Determine the [X, Y] coordinate at the center of the cell enclosing the given text.  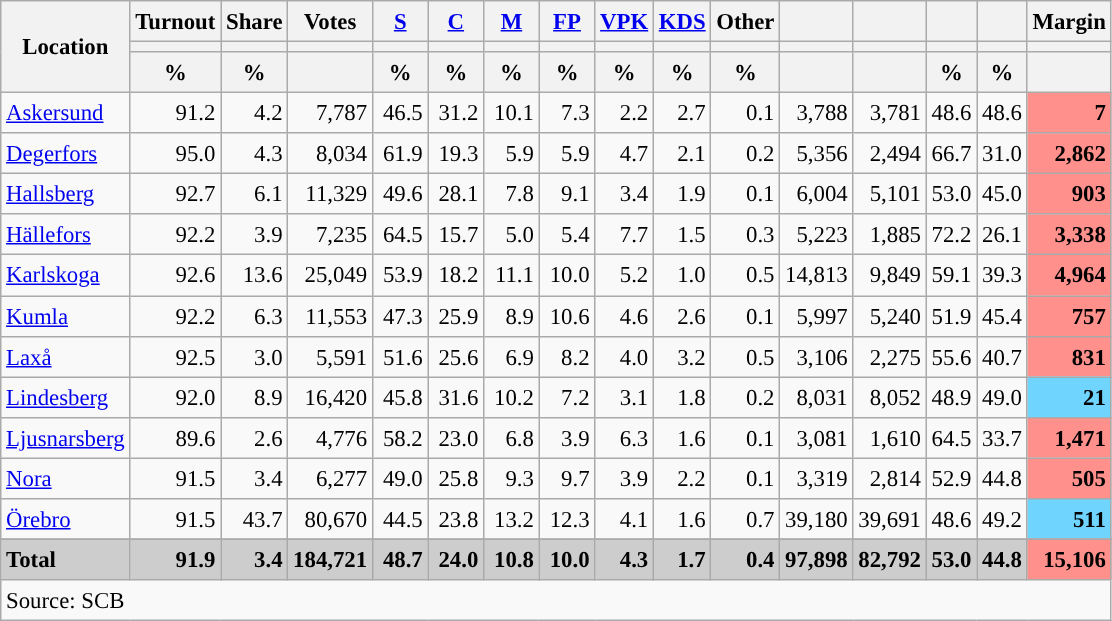
5,223 [816, 234]
1.5 [682, 234]
92.7 [176, 194]
51.6 [400, 356]
5,356 [816, 154]
9.1 [567, 194]
9.7 [567, 478]
Other [746, 22]
1.7 [682, 560]
Share [254, 22]
8,031 [816, 398]
6.8 [512, 438]
4,964 [1069, 276]
10.6 [567, 316]
47.3 [400, 316]
3,081 [816, 438]
903 [1069, 194]
2,494 [890, 154]
7,787 [330, 114]
Votes [330, 22]
VPK [624, 22]
3.2 [682, 356]
6.9 [512, 356]
7.8 [512, 194]
Hällefors [66, 234]
80,670 [330, 520]
48.9 [951, 398]
89.6 [176, 438]
92.5 [176, 356]
7.7 [624, 234]
2.1 [682, 154]
49.6 [400, 194]
1,471 [1069, 438]
6,277 [330, 478]
3,319 [816, 478]
5,591 [330, 356]
1,885 [890, 234]
7 [1069, 114]
9.3 [512, 478]
25,049 [330, 276]
Degerfors [66, 154]
8,052 [890, 398]
511 [1069, 520]
5,997 [816, 316]
55.6 [951, 356]
757 [1069, 316]
31.6 [456, 398]
5,101 [890, 194]
15,106 [1069, 560]
FP [567, 22]
45.8 [400, 398]
61.9 [400, 154]
26.1 [1002, 234]
Hallsberg [66, 194]
31.2 [456, 114]
10.2 [512, 398]
28.1 [456, 194]
11,329 [330, 194]
2,275 [890, 356]
51.9 [951, 316]
Askersund [66, 114]
1.0 [682, 276]
5.2 [624, 276]
45.4 [1002, 316]
4.2 [254, 114]
52.9 [951, 478]
95.0 [176, 154]
48.7 [400, 560]
91.2 [176, 114]
505 [1069, 478]
92.0 [176, 398]
72.2 [951, 234]
C [456, 22]
11.1 [512, 276]
58.2 [400, 438]
66.7 [951, 154]
23.8 [456, 520]
1,610 [890, 438]
44.5 [400, 520]
Kumla [66, 316]
Ljusnarsberg [66, 438]
82,792 [890, 560]
Lindesberg [66, 398]
13.2 [512, 520]
4.1 [624, 520]
12.3 [567, 520]
5.4 [567, 234]
53.9 [400, 276]
7,235 [330, 234]
39.3 [1002, 276]
6,004 [816, 194]
40.7 [1002, 356]
33.7 [1002, 438]
S [400, 22]
3,338 [1069, 234]
0.4 [746, 560]
2,814 [890, 478]
831 [1069, 356]
4.6 [624, 316]
2.7 [682, 114]
23.0 [456, 438]
3,781 [890, 114]
25.6 [456, 356]
7.2 [567, 398]
3,106 [816, 356]
4,776 [330, 438]
8.2 [567, 356]
59.1 [951, 276]
45.0 [1002, 194]
18.2 [456, 276]
13.6 [254, 276]
43.7 [254, 520]
1.8 [682, 398]
Turnout [176, 22]
46.5 [400, 114]
0.3 [746, 234]
10.8 [512, 560]
0.7 [746, 520]
2,862 [1069, 154]
Nora [66, 478]
21 [1069, 398]
8,034 [330, 154]
5.0 [512, 234]
4.0 [624, 356]
10.1 [512, 114]
Source: SCB [556, 600]
Örebro [66, 520]
4.7 [624, 154]
31.0 [1002, 154]
3.0 [254, 356]
Total [66, 560]
15.7 [456, 234]
25.9 [456, 316]
KDS [682, 22]
92.6 [176, 276]
39,180 [816, 520]
Location [66, 47]
Margin [1069, 22]
39,691 [890, 520]
7.3 [567, 114]
25.8 [456, 478]
11,553 [330, 316]
49.2 [1002, 520]
184,721 [330, 560]
24.0 [456, 560]
Laxå [66, 356]
97,898 [816, 560]
91.9 [176, 560]
M [512, 22]
Karlskoga [66, 276]
3,788 [816, 114]
16,420 [330, 398]
5,240 [890, 316]
14,813 [816, 276]
19.3 [456, 154]
6.1 [254, 194]
1.9 [682, 194]
9,849 [890, 276]
3.1 [624, 398]
